Scan for the cell matching the given text and deliver its (X, Y) coordinate at center. 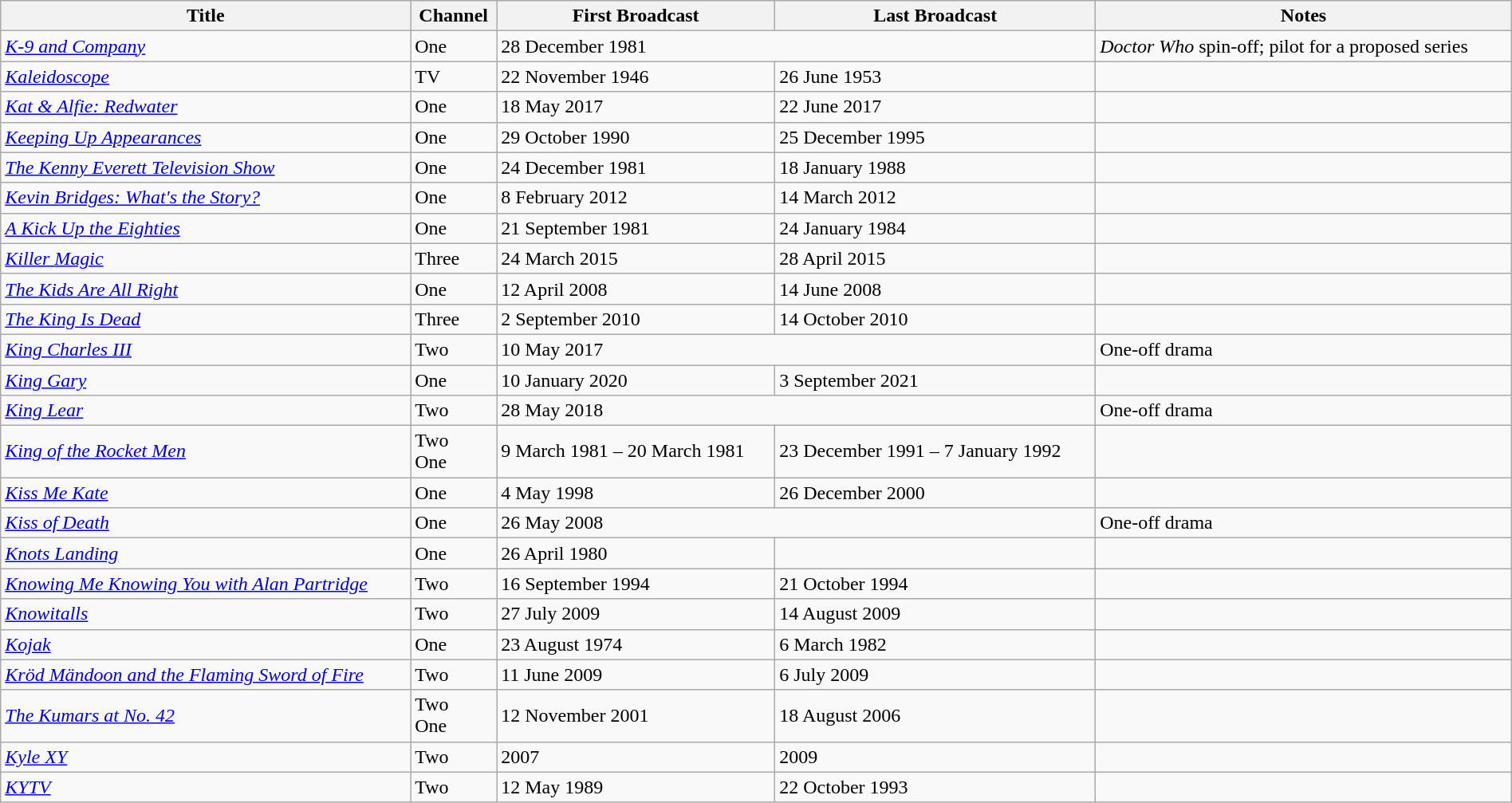
The Kenny Everett Television Show (206, 167)
10 May 2017 (796, 349)
14 August 2009 (935, 614)
Kyle XY (206, 757)
2007 (636, 757)
Kiss of Death (206, 523)
A Kick Up the Eighties (206, 228)
26 December 2000 (935, 493)
23 December 1991 – 7 January 1992 (935, 451)
14 June 2008 (935, 289)
24 December 1981 (636, 167)
22 November 1946 (636, 77)
16 September 1994 (636, 584)
K-9 and Company (206, 46)
9 March 1981 – 20 March 1981 (636, 451)
24 March 2015 (636, 258)
Knowing Me Knowing You with Alan Partridge (206, 584)
8 February 2012 (636, 198)
23 August 1974 (636, 644)
First Broadcast (636, 16)
14 March 2012 (935, 198)
21 September 1981 (636, 228)
2009 (935, 757)
28 December 1981 (796, 46)
Kröd Mändoon and the Flaming Sword of Fire (206, 675)
Kiss Me Kate (206, 493)
TV (454, 77)
6 July 2009 (935, 675)
Channel (454, 16)
Knowitalls (206, 614)
28 April 2015 (935, 258)
12 May 1989 (636, 787)
27 July 2009 (636, 614)
KYTV (206, 787)
King Gary (206, 380)
Kojak (206, 644)
18 January 1988 (935, 167)
26 June 1953 (935, 77)
29 October 1990 (636, 137)
King Charles III (206, 349)
6 March 1982 (935, 644)
12 April 2008 (636, 289)
Title (206, 16)
25 December 1995 (935, 137)
King of the Rocket Men (206, 451)
18 May 2017 (636, 107)
11 June 2009 (636, 675)
4 May 1998 (636, 493)
10 January 2020 (636, 380)
The Kumars at No. 42 (206, 716)
22 June 2017 (935, 107)
26 May 2008 (796, 523)
Killer Magic (206, 258)
22 October 1993 (935, 787)
24 January 1984 (935, 228)
3 September 2021 (935, 380)
Kevin Bridges: What's the Story? (206, 198)
2 September 2010 (636, 319)
Notes (1304, 16)
14 October 2010 (935, 319)
The Kids Are All Right (206, 289)
26 April 1980 (636, 553)
12 November 2001 (636, 716)
King Lear (206, 411)
Kaleidoscope (206, 77)
28 May 2018 (796, 411)
18 August 2006 (935, 716)
Keeping Up Appearances (206, 137)
Last Broadcast (935, 16)
Doctor Who spin-off; pilot for a proposed series (1304, 46)
Kat & Alfie: Redwater (206, 107)
21 October 1994 (935, 584)
The King Is Dead (206, 319)
Knots Landing (206, 553)
